Scan for the cell matching the given text and deliver its (X, Y) coordinate at center. 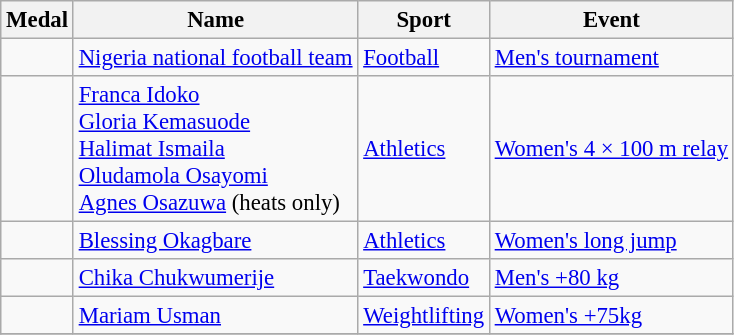
Men's +80 kg (611, 278)
Name (216, 20)
Women's +75kg (611, 316)
Sport (424, 20)
Weightlifting (424, 316)
Medal (38, 20)
Mariam Usman (216, 316)
Event (611, 20)
Men's tournament (611, 58)
Chika Chukwumerije (216, 278)
Taekwondo (424, 278)
Women's 4 × 100 m relay (611, 149)
Nigeria national football team (216, 58)
Women's long jump (611, 241)
Blessing Okagbare (216, 241)
Franca IdokoGloria KemasuodeHalimat IsmailaOludamola OsayomiAgnes Osazuwa (heats only) (216, 149)
Football (424, 58)
